Search for the cell housing the specified text and yield its [x, y] center coordinate. 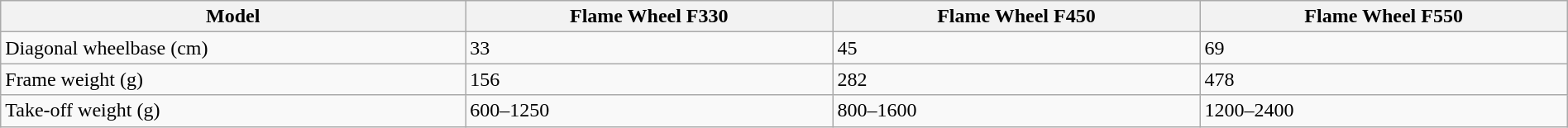
800–1600 [1016, 111]
33 [649, 48]
Flame Wheel F550 [1384, 17]
69 [1384, 48]
Flame Wheel F330 [649, 17]
600–1250 [649, 111]
Model [233, 17]
156 [649, 79]
478 [1384, 79]
1200–2400 [1384, 111]
Take-off weight (g) [233, 111]
Frame weight (g) [233, 79]
Flame Wheel F450 [1016, 17]
Diagonal wheelbase (cm) [233, 48]
45 [1016, 48]
282 [1016, 79]
